Pinpoint the cell where the given text exists, returning its [x, y] midpoint coordinate. 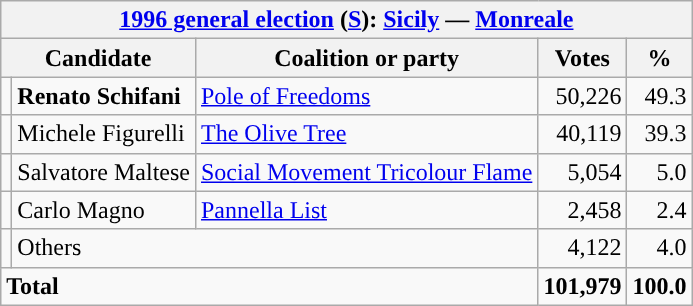
Pole of Freedoms [366, 96]
Candidate [98, 58]
4.0 [660, 248]
Renato Schifani [104, 96]
39.3 [660, 134]
% [660, 58]
5.0 [660, 172]
49.3 [660, 96]
Coalition or party [366, 58]
1996 general election (S): Sicily — Monreale [346, 20]
2.4 [660, 210]
5,054 [582, 172]
Others [275, 248]
Salvatore Maltese [104, 172]
50,226 [582, 96]
Michele Figurelli [104, 134]
Carlo Magno [104, 210]
Social Movement Tricolour Flame [366, 172]
Pannella List [366, 210]
The Olive Tree [366, 134]
2,458 [582, 210]
101,979 [582, 286]
40,119 [582, 134]
100.0 [660, 286]
Total [270, 286]
4,122 [582, 248]
Votes [582, 58]
